Capture the cell that displays the provided text and extract its (X, Y) central coordinate. 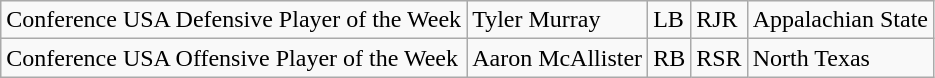
RSR (719, 58)
Tyler Murray (558, 20)
North Texas (840, 58)
Conference USA Defensive Player of the Week (234, 20)
Aaron McAllister (558, 58)
LB (670, 20)
RJR (719, 20)
Appalachian State (840, 20)
Conference USA Offensive Player of the Week (234, 58)
RB (670, 58)
